Determine the [X, Y] coordinate at the center of the cell enclosing the given text.  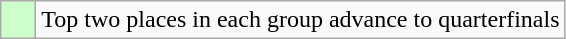
Top two places in each group advance to quarterfinals [300, 20]
